Locate the cell with the specified text and output its (X, Y) center coordinate. 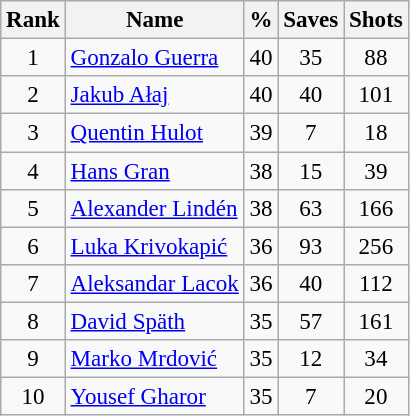
Saves (311, 20)
161 (376, 322)
1 (33, 58)
10 (33, 397)
57 (311, 322)
Jakub Ałaj (154, 95)
5 (33, 209)
Yousef Gharor (154, 397)
Shots (376, 20)
Quentin Hulot (154, 133)
9 (33, 359)
2 (33, 95)
Luka Krivokapić (154, 246)
12 (311, 359)
63 (311, 209)
166 (376, 209)
Rank (33, 20)
8 (33, 322)
6 (33, 246)
112 (376, 284)
256 (376, 246)
Aleksandar Lacok (154, 284)
4 (33, 171)
% (261, 20)
David Späth (154, 322)
34 (376, 359)
93 (311, 246)
3 (33, 133)
88 (376, 58)
Marko Mrdović (154, 359)
Gonzalo Guerra (154, 58)
15 (311, 171)
Alexander Lindén (154, 209)
20 (376, 397)
Name (154, 20)
18 (376, 133)
Hans Gran (154, 171)
101 (376, 95)
